Locate the cell with the specified text and output its (X, Y) center coordinate. 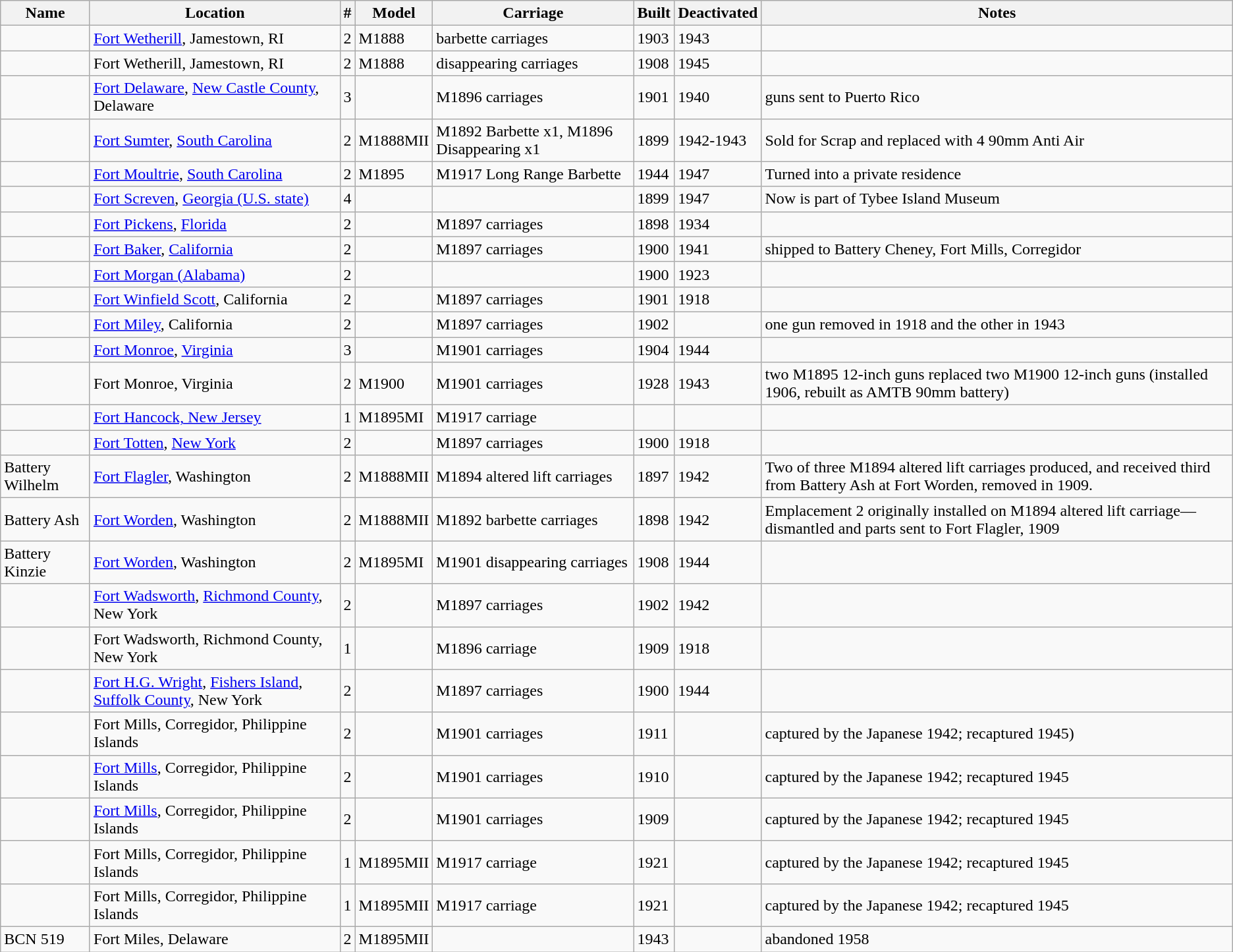
M1900 (394, 383)
Fort Sumter, South Carolina (215, 140)
disappearing carriages (534, 63)
Fort Hancock, New Jersey (215, 418)
M1896 carriage (534, 648)
Battery Wilhelm (45, 477)
1934 (718, 224)
Fort Totten, New York (215, 443)
Fort Moultrie, South Carolina (215, 174)
Now is part of Tybee Island Museum (997, 199)
Fort Winfield Scott, California (215, 299)
shipped to Battery Cheney, Fort Mills, Corregidor (997, 249)
Carriage (534, 13)
1910 (654, 776)
guns sent to Puerto Rico (997, 98)
Built (654, 13)
barbette carriages (534, 38)
1940 (718, 98)
1945 (718, 63)
M1892 barbette carriages (534, 519)
M1894 altered lift carriages (534, 477)
Fort Miley, California (215, 324)
Fort Flagler, Washington (215, 477)
Fort H.G. Wright, Fishers Island, Suffolk County, New York (215, 690)
M1896 carriages (534, 98)
4 (348, 199)
1928 (654, 383)
Battery Ash (45, 519)
1923 (718, 274)
Name (45, 13)
M1895 (394, 174)
Fort Morgan (Alabama) (215, 274)
Fort Pickens, Florida (215, 224)
Emplacement 2 originally installed on M1894 altered lift carriage—dismantled and parts sent to Fort Flagler, 1909 (997, 519)
BCN 519 (45, 939)
M1892 Barbette x1, M1896 Disappearing x1 (534, 140)
1903 (654, 38)
Battery Kinzie (45, 563)
1941 (718, 249)
Turned into a private residence (997, 174)
Fort Screven, Georgia (U.S. state) (215, 199)
captured by the Japanese 1942; recaptured 1945) (997, 734)
1904 (654, 350)
1897 (654, 477)
one gun removed in 1918 and the other in 1943 (997, 324)
Notes (997, 13)
Model (394, 13)
Fort Baker, California (215, 249)
Fort Miles, Delaware (215, 939)
# (348, 13)
Two of three M1894 altered lift carriages produced, and received third from Battery Ash at Fort Worden, removed in 1909. (997, 477)
1942-1943 (718, 140)
abandoned 1958 (997, 939)
Deactivated (718, 13)
1911 (654, 734)
two M1895 12-inch guns replaced two M1900 12-inch guns (installed 1906, rebuilt as AMTB 90mm battery) (997, 383)
M1901 disappearing carriages (534, 563)
M1917 Long Range Barbette (534, 174)
Fort Delaware, New Castle County, Delaware (215, 98)
Sold for Scrap and replaced with 4 90mm Anti Air (997, 140)
Location (215, 13)
